Determine the [X, Y] coordinate at the center of the cell enclosing the given text.  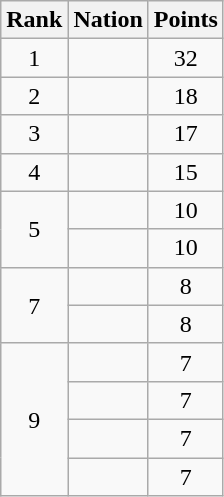
Points [186, 20]
Rank [34, 20]
15 [186, 172]
1 [34, 58]
5 [34, 229]
Nation [108, 20]
17 [186, 134]
32 [186, 58]
18 [186, 96]
9 [34, 419]
3 [34, 134]
4 [34, 172]
2 [34, 96]
